Capture the cell that displays the provided text and extract its [X, Y] central coordinate. 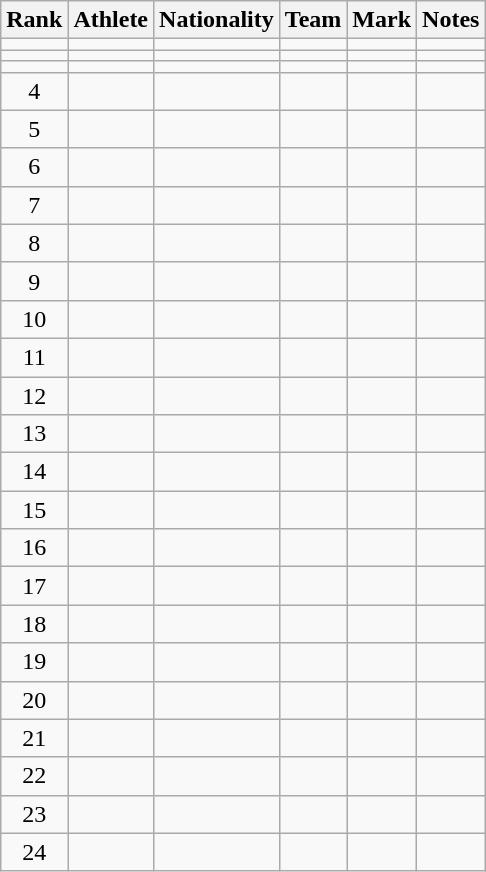
7 [34, 205]
Mark [382, 20]
10 [34, 319]
18 [34, 624]
16 [34, 548]
19 [34, 662]
15 [34, 510]
24 [34, 852]
20 [34, 700]
17 [34, 586]
14 [34, 472]
5 [34, 129]
6 [34, 167]
11 [34, 357]
4 [34, 91]
22 [34, 776]
8 [34, 243]
Rank [34, 20]
12 [34, 395]
Team [313, 20]
13 [34, 434]
Notes [451, 20]
21 [34, 738]
23 [34, 814]
9 [34, 281]
Athlete [111, 20]
Nationality [217, 20]
